Capture the cell that displays the provided text and extract its [X, Y] central coordinate. 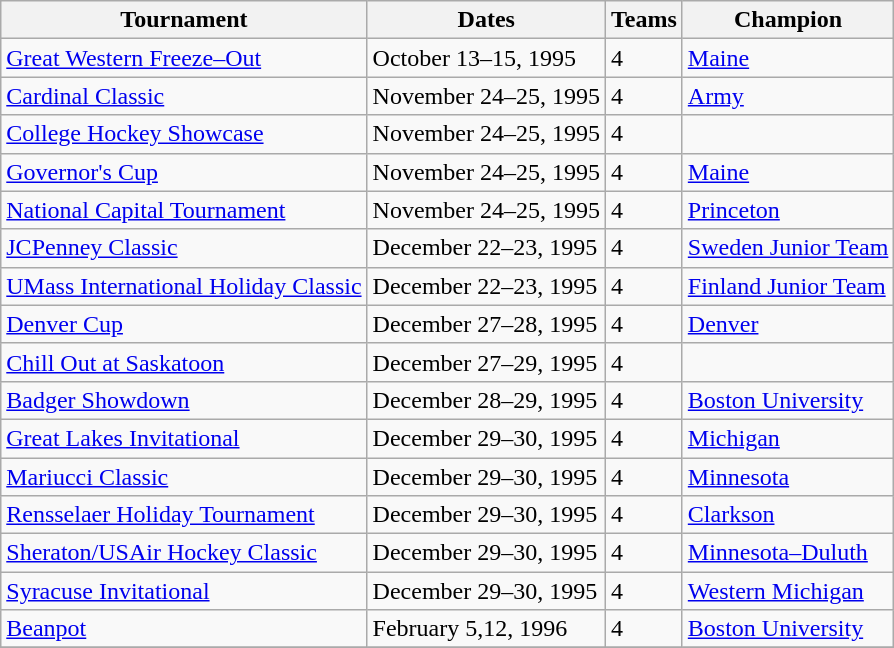
Clarkson [788, 515]
February 5,12, 1996 [486, 629]
Syracuse Invitational [184, 591]
Badger Showdown [184, 400]
December 28–29, 1995 [486, 400]
Denver Cup [184, 324]
Princeton [788, 210]
UMass International Holiday Classic [184, 286]
Tournament [184, 20]
College Hockey Showcase [184, 134]
Sheraton/USAir Hockey Classic [184, 553]
October 13–15, 1995 [486, 58]
Champion [788, 20]
Teams [644, 20]
Army [788, 96]
Cardinal Classic [184, 96]
Minnesota [788, 477]
December 27–28, 1995 [486, 324]
December 27–29, 1995 [486, 362]
Finland Junior Team [788, 286]
Chill Out at Saskatoon [184, 362]
Great Western Freeze–Out [184, 58]
Great Lakes Invitational [184, 438]
Western Michigan [788, 591]
Governor's Cup [184, 172]
Mariucci Classic [184, 477]
Beanpot [184, 629]
Sweden Junior Team [788, 248]
National Capital Tournament [184, 210]
Denver [788, 324]
Dates [486, 20]
JCPenney Classic [184, 248]
Minnesota–Duluth [788, 553]
Rensselaer Holiday Tournament [184, 515]
Michigan [788, 438]
